Output the (X, Y) coordinate of the center of the cell containing the given text.  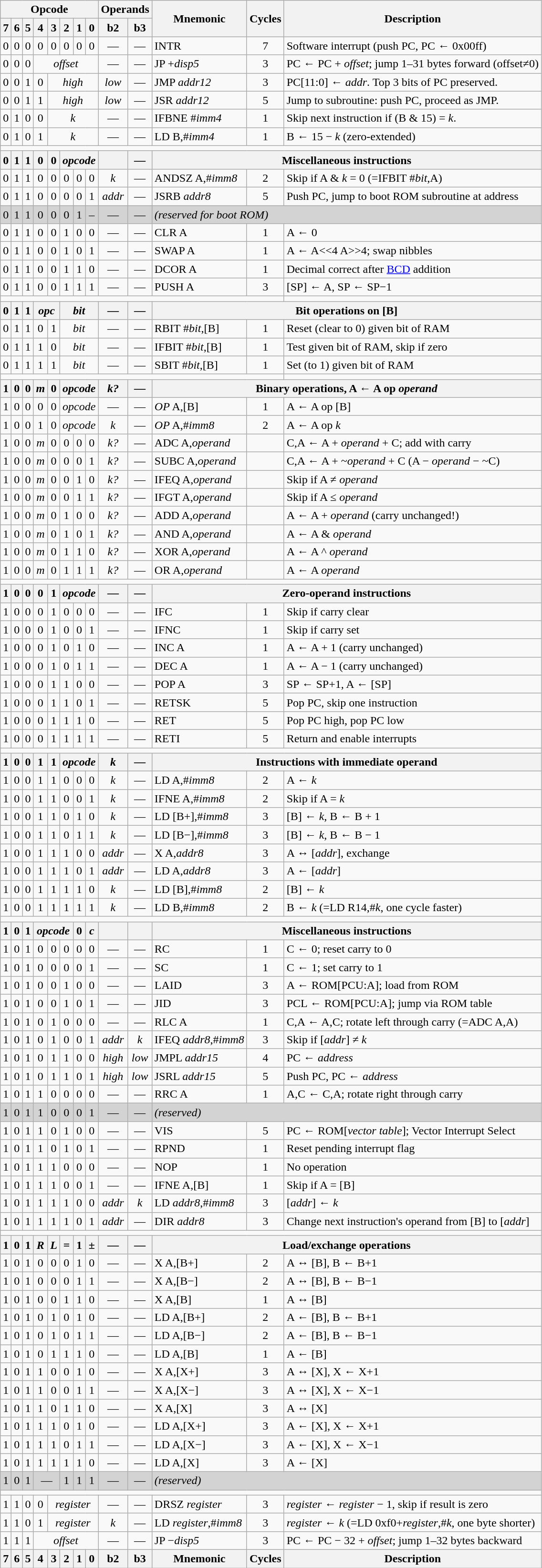
Skip next instruction if (B & 15) = k. (412, 118)
A ← [addr] (412, 871)
Skip if carry set (412, 630)
Push PC, PC ← address (412, 1076)
A ← [X] (412, 1463)
C,A ← A,C; rotate left through carry (=ADC A,A) (412, 1021)
DCOR A (199, 269)
LD A,#imm8 (199, 780)
POP A (199, 684)
A ↔ [X] (412, 1408)
Push PC, jump to boot ROM subroutine at address (412, 196)
Instructions with immediate operand (346, 762)
R (41, 1245)
SC (199, 967)
JSR addr12 (199, 100)
Reset (clear to 0) given bit of RAM (412, 329)
X A,[B−] (199, 1281)
Pop PC high, pop PC low (412, 720)
[B] ← k, B ← B − 1 (412, 835)
Skip if A = k (412, 799)
X A,[X+] (199, 1372)
c (92, 931)
PC ← address (412, 1058)
X A,[B] (199, 1299)
A ← A & operand (412, 534)
RLC A (199, 1021)
X A,[X] (199, 1408)
Skip if A = [B] (412, 1185)
RBIT #bit,[B] (199, 329)
CLR A (199, 233)
ANDSZ A,#imm8 (199, 178)
A,C ← C,A; rotate right through carry (412, 1094)
L (54, 1245)
Opcode (50, 10)
A ← ROM[PCU:A]; load from ROM (412, 985)
IFNE A,[B] (199, 1185)
LD addr8,#imm8 (199, 1203)
A ↔ [X], X ← X+1 (412, 1372)
C,A ← A + operand + C; add with carry (412, 443)
JID (199, 1003)
Set (to 1) given bit of RAM (412, 365)
LD A,[B−] (199, 1336)
LD A,[X] (199, 1463)
A ↔ [addr], exchange (412, 853)
PC ← PC − 32 + offset; jump 1–32 bytes backward (412, 1540)
IFNC (199, 630)
OR A,operand (199, 570)
Operands (125, 10)
Skip if [addr] ≠ k (412, 1040)
± (92, 1245)
A ← [B], B ← B+1 (412, 1318)
IFBIT #bit,[B] (199, 347)
A ← [B], B ← B−1 (412, 1336)
LD [B+],#imm8 (199, 817)
LD [B−],#imm8 (199, 835)
LD A,[X−] (199, 1444)
A ↔ [X], X ← X−1 (412, 1390)
RRC A (199, 1094)
LD B,#imm8 (199, 907)
RC (199, 949)
LAID (199, 985)
Pop PC, skip one instruction (412, 702)
Binary operations, A ← A op operand (346, 388)
SWAP A (199, 251)
Zero-operand instructions (346, 593)
DIR addr8 (199, 1221)
PC[11:0] ← addr. Top 3 bits of PC preserved. (412, 82)
A ← A op k (412, 425)
RET (199, 720)
Change next instruction's operand from [B] to [addr] (412, 1221)
B ← 15 − k (zero-extended) (412, 136)
A ← A ^ operand (412, 552)
OP A,[B] (199, 406)
RPND (199, 1149)
LD A,[B+] (199, 1318)
X A,addr8 (199, 853)
A ← [X], X ← X+1 (412, 1426)
Jump to subroutine: push PC, proceed as JMP. (412, 100)
A ↔ [B], B ← B+1 (412, 1263)
A ← A + operand (carry unchanged!) (412, 516)
SUBC A,operand (199, 461)
A ← [X], X ← X−1 (412, 1444)
IFGT A,operand (199, 498)
C ← 0; reset carry to 0 (412, 949)
PC ← ROM[vector table]; Vector Interrupt Select (412, 1131)
A ← A − 1 (carry unchanged) (412, 666)
Reset pending interrupt flag (412, 1149)
[addr] ← k (412, 1203)
PC ← PC + offset; jump 1–31 bytes forward (offset≠0) (412, 64)
(reserved for boot ROM) (346, 214)
SBIT #bit,[B] (199, 365)
IFC (199, 612)
IFNE A,#imm8 (199, 799)
INC A (199, 648)
X A,[B+] (199, 1263)
DRSZ register (199, 1504)
A ← A<<4 A>>4; swap nibbles (412, 251)
VIS (199, 1131)
JSRB addr8 (199, 196)
LD register,#imm8 (199, 1522)
IFEQ addr8,#imm8 (199, 1040)
PUSH A (199, 287)
Skip if carry clear (412, 612)
[B] ← k (412, 889)
Test given bit of RAM, skip if zero (412, 347)
IFBNE #imm4 (199, 118)
PCL ← ROM[PCU:A]; jump via ROM table (412, 1003)
Skip if A ≤ operand (412, 498)
X A,[X−] (199, 1390)
opc (47, 311)
B ← k (=LD R14,#k, one cycle faster) (412, 907)
LD [B],#imm8 (199, 889)
RETI (199, 738)
A ← A operand (412, 570)
Skip if A ≠ operand (412, 479)
A ↔ [B] (412, 1299)
JP +disp5 (199, 64)
Bit operations on [B] (346, 311)
NOP (199, 1167)
A ← A + 1 (carry unchanged) (412, 648)
A ← k (412, 780)
OP A,#imm8 (199, 425)
SP ← SP+1, A ← [SP] (412, 684)
A ↔ [B], B ← B−1 (412, 1281)
IFEQ A,operand (199, 479)
– (92, 214)
No operation (412, 1167)
[B] ← k, B ← B + 1 (412, 817)
XOR A,operand (199, 552)
ADC A,operand (199, 443)
LD B,#imm4 (199, 136)
JMPL addr15 (199, 1058)
LD A,addr8 (199, 871)
register ← k (=LD 0xf0+register,#k, one byte shorter) (412, 1522)
RETSK (199, 702)
AND A,operand (199, 534)
JP −disp5 (199, 1540)
[SP] ← A, SP ← SP−1 (412, 287)
Load/exchange operations (346, 1245)
LD A,[B] (199, 1354)
JSRL addr15 (199, 1076)
A ← A op [B] (412, 406)
C,A ← A + ~operand + C (A − operand − ~C) (412, 461)
register ← register − 1, skip if result is zero (412, 1504)
C ← 1; set carry to 1 (412, 967)
A ← 0 (412, 233)
INTR (199, 46)
Decimal correct after BCD addition (412, 269)
Return and enable interrupts (412, 738)
Software interrupt (push PC, PC ← 0x00ff) (412, 46)
LD A,[X+] (199, 1426)
DEC A (199, 666)
ADD A,operand (199, 516)
JMP addr12 (199, 82)
Skip if A & k = 0 (=IFBIT #bit,A) (412, 178)
= (66, 1245)
A ← [B] (412, 1354)
